Determine the [X, Y] coordinate at the center of the cell enclosing the given text.  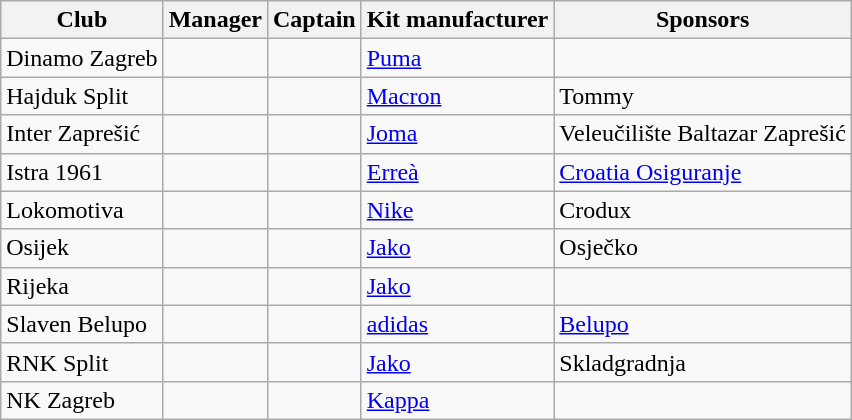
RNK Split [82, 362]
Macron [458, 96]
Veleučilište Baltazar Zaprešić [703, 134]
Captain [314, 20]
Hajduk Split [82, 96]
Dinamo Zagreb [82, 58]
Slaven Belupo [82, 324]
Manager [215, 20]
Belupo [703, 324]
Inter Zaprešić [82, 134]
Rijeka [82, 286]
Skladgradnja [703, 362]
adidas [458, 324]
Sponsors [703, 20]
Puma [458, 58]
Croatia Osiguranje [703, 172]
Kit manufacturer [458, 20]
Crodux [703, 210]
Joma [458, 134]
Erreà [458, 172]
Nike [458, 210]
NK Zagreb [82, 400]
Istra 1961 [82, 172]
Tommy [703, 96]
Osijek [82, 248]
Lokomotiva [82, 210]
Kappa [458, 400]
Club [82, 20]
Osječko [703, 248]
